Provide the [X, Y] coordinate of the cell's center where the given text is located.  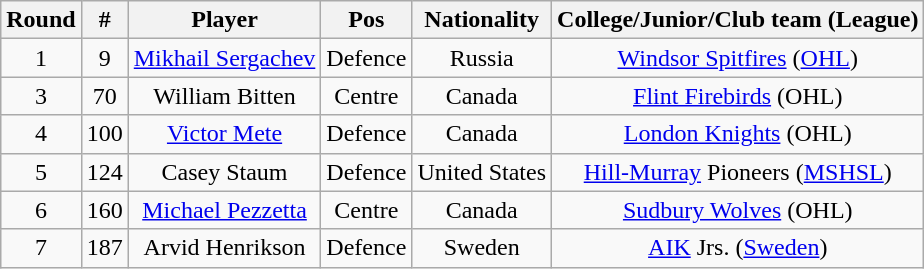
Pos [366, 20]
London Knights (OHL) [738, 134]
Player [224, 20]
124 [104, 172]
William Bitten [224, 96]
# [104, 20]
5 [41, 172]
1 [41, 58]
Hill-Murray Pioneers (MSHSL) [738, 172]
United States [482, 172]
Sudbury Wolves (OHL) [738, 210]
Nationality [482, 20]
187 [104, 248]
Russia [482, 58]
Round [41, 20]
4 [41, 134]
9 [104, 58]
Flint Firebirds (OHL) [738, 96]
3 [41, 96]
Windsor Spitfires (OHL) [738, 58]
Victor Mete [224, 134]
160 [104, 210]
Arvid Henrikson [224, 248]
Mikhail Sergachev [224, 58]
70 [104, 96]
6 [41, 210]
AIK Jrs. (Sweden) [738, 248]
Sweden [482, 248]
Michael Pezzetta [224, 210]
7 [41, 248]
College/Junior/Club team (League) [738, 20]
Casey Staum [224, 172]
100 [104, 134]
